From the cell containing the given text, extract its center point as [x, y] coordinate. 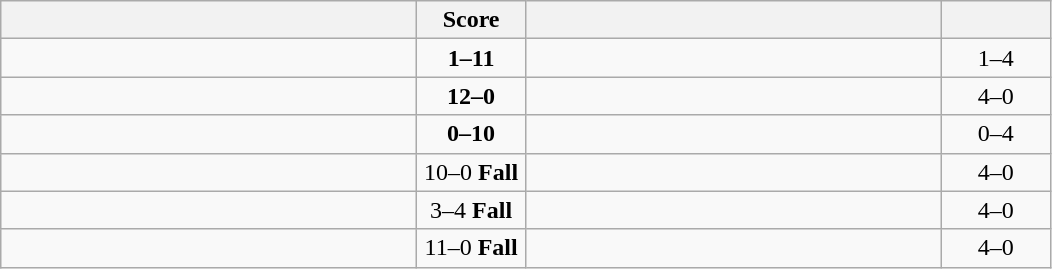
0–10 [472, 134]
1–11 [472, 58]
0–4 [996, 134]
10–0 Fall [472, 172]
12–0 [472, 96]
11–0 Fall [472, 248]
3–4 Fall [472, 210]
1–4 [996, 58]
Score [472, 20]
